Extract the (X, Y) coordinate from the center of the cell holding the provided text.  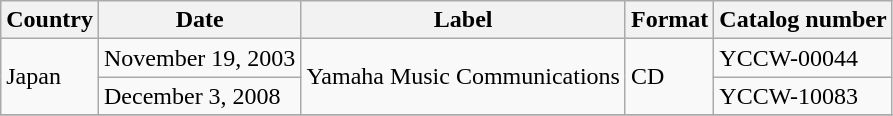
December 3, 2008 (199, 96)
Format (669, 20)
Country (50, 20)
November 19, 2003 (199, 58)
Yamaha Music Communications (464, 77)
CD (669, 77)
Catalog number (803, 20)
Label (464, 20)
YCCW-10083 (803, 96)
YCCW-00044 (803, 58)
Date (199, 20)
Japan (50, 77)
